Find where the given text appears and provide that cell's center as (X, Y) coordinate. 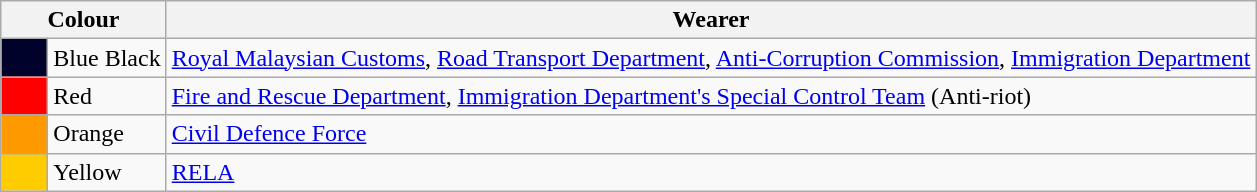
RELA (711, 172)
Wearer (711, 20)
Fire and Rescue Department, Immigration Department's Special Control Team (Anti-riot) (711, 96)
Yellow (107, 172)
Red (107, 96)
Civil Defence Force (711, 134)
Colour (84, 20)
Royal Malaysian Customs, Road Transport Department, Anti-Corruption Commission, Immigration Department (711, 58)
Orange (107, 134)
Blue Black (107, 58)
